Output the (X, Y) coordinate of the center of the cell containing the given text.  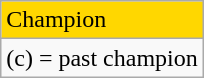
(c) = past champion (102, 58)
Champion (102, 20)
